Locate the cell with the specified text and output its [X, Y] center coordinate. 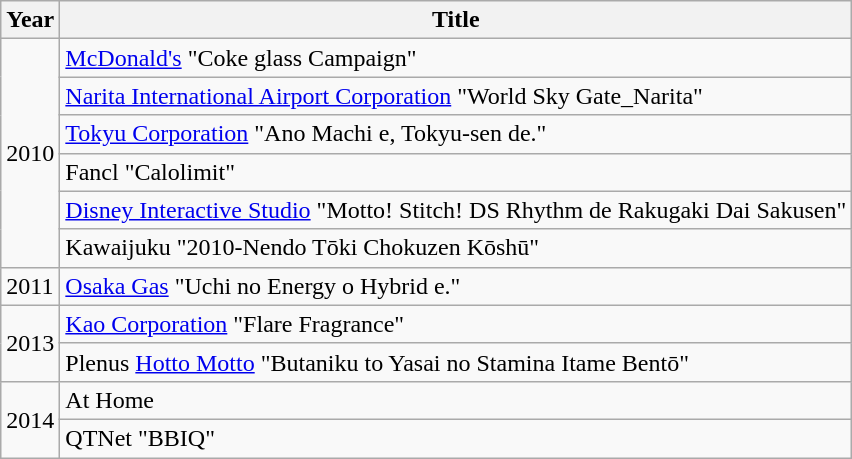
Disney Interactive Studio "Motto! Stitch! DS Rhythm de Rakugaki Dai Sakusen" [456, 210]
Title [456, 20]
Tokyu Corporation "Ano Machi e, Tokyu-sen de." [456, 134]
Kawaijuku "2010-Nendo Tōki Chokuzen Kōshū" [456, 248]
Year [30, 20]
QTNet "BBIQ" [456, 438]
2013 [30, 343]
2011 [30, 286]
2010 [30, 153]
Narita International Airport Corporation "World Sky Gate_Narita" [456, 96]
At Home [456, 400]
Fancl "Calolimit" [456, 172]
2014 [30, 419]
Plenus Hotto Motto "Butaniku to Yasai no Stamina Itame Bentō" [456, 362]
Osaka Gas "Uchi no Energy o Hybrid e." [456, 286]
McDonald's "Coke glass Campaign" [456, 58]
Kao Corporation "Flare Fragrance" [456, 324]
